Search for the cell housing the specified text and yield its [x, y] center coordinate. 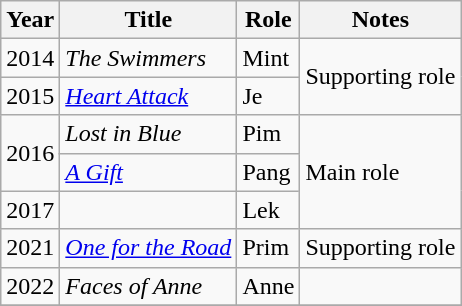
Title [148, 20]
2015 [30, 96]
Lek [268, 210]
Mint [268, 58]
2016 [30, 153]
Pang [268, 172]
Lost in Blue [148, 134]
One for the Road [148, 248]
2017 [30, 210]
Notes [380, 20]
Anne [268, 286]
Heart Attack [148, 96]
A Gift [148, 172]
Prim [268, 248]
2021 [30, 248]
The Swimmers [148, 58]
Je [268, 96]
Year [30, 20]
Role [268, 20]
Pim [268, 134]
2022 [30, 286]
Main role [380, 172]
2014 [30, 58]
Faces of Anne [148, 286]
